Find where the given text appears and provide that cell's center as (X, Y) coordinate. 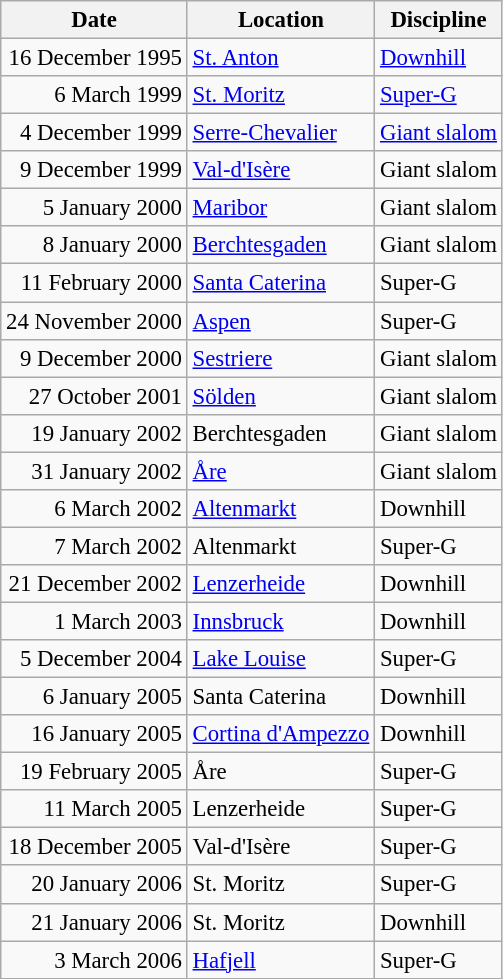
19 January 2002 (94, 433)
Sölden (280, 396)
Serre-Chevalier (280, 133)
3 March 2006 (94, 960)
Discipline (439, 20)
21 January 2006 (94, 922)
27 October 2001 (94, 396)
Maribor (280, 208)
31 January 2002 (94, 471)
11 February 2000 (94, 283)
4 December 1999 (94, 133)
7 March 2002 (94, 546)
11 March 2005 (94, 809)
9 December 1999 (94, 170)
Location (280, 20)
Hafjell (280, 960)
6 March 2002 (94, 509)
5 January 2000 (94, 208)
Lake Louise (280, 659)
18 December 2005 (94, 847)
Cortina d'Ampezzo (280, 734)
Sestriere (280, 358)
St. Anton (280, 58)
16 January 2005 (94, 734)
8 January 2000 (94, 245)
21 December 2002 (94, 584)
16 December 1995 (94, 58)
9 December 2000 (94, 358)
Innsbruck (280, 621)
Date (94, 20)
19 February 2005 (94, 772)
5 December 2004 (94, 659)
6 March 1999 (94, 95)
6 January 2005 (94, 697)
1 March 2003 (94, 621)
20 January 2006 (94, 885)
Aspen (280, 321)
24 November 2000 (94, 321)
